For the text-containing cell, return its midpoint in [X, Y] coordinate format. 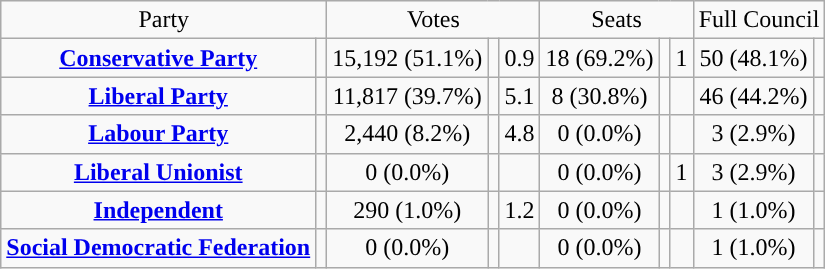
290 (1.0%) [408, 210]
Labour Party [158, 134]
4.8 [520, 134]
Full Council [759, 20]
1.2 [520, 210]
0.9 [520, 58]
46 (44.2%) [754, 96]
Votes [434, 20]
Seats [616, 20]
50 (48.1%) [754, 58]
11,817 (39.7%) [408, 96]
2,440 (8.2%) [408, 134]
5.1 [520, 96]
8 (30.8%) [600, 96]
Conservative Party [158, 58]
Independent [158, 210]
Liberal Unionist [158, 172]
18 (69.2%) [600, 58]
15,192 (51.1%) [408, 58]
Party [164, 20]
Liberal Party [158, 96]
Social Democratic Federation [158, 248]
